Identify which cell holds the provided text, then report its [X, Y] central coordinate. 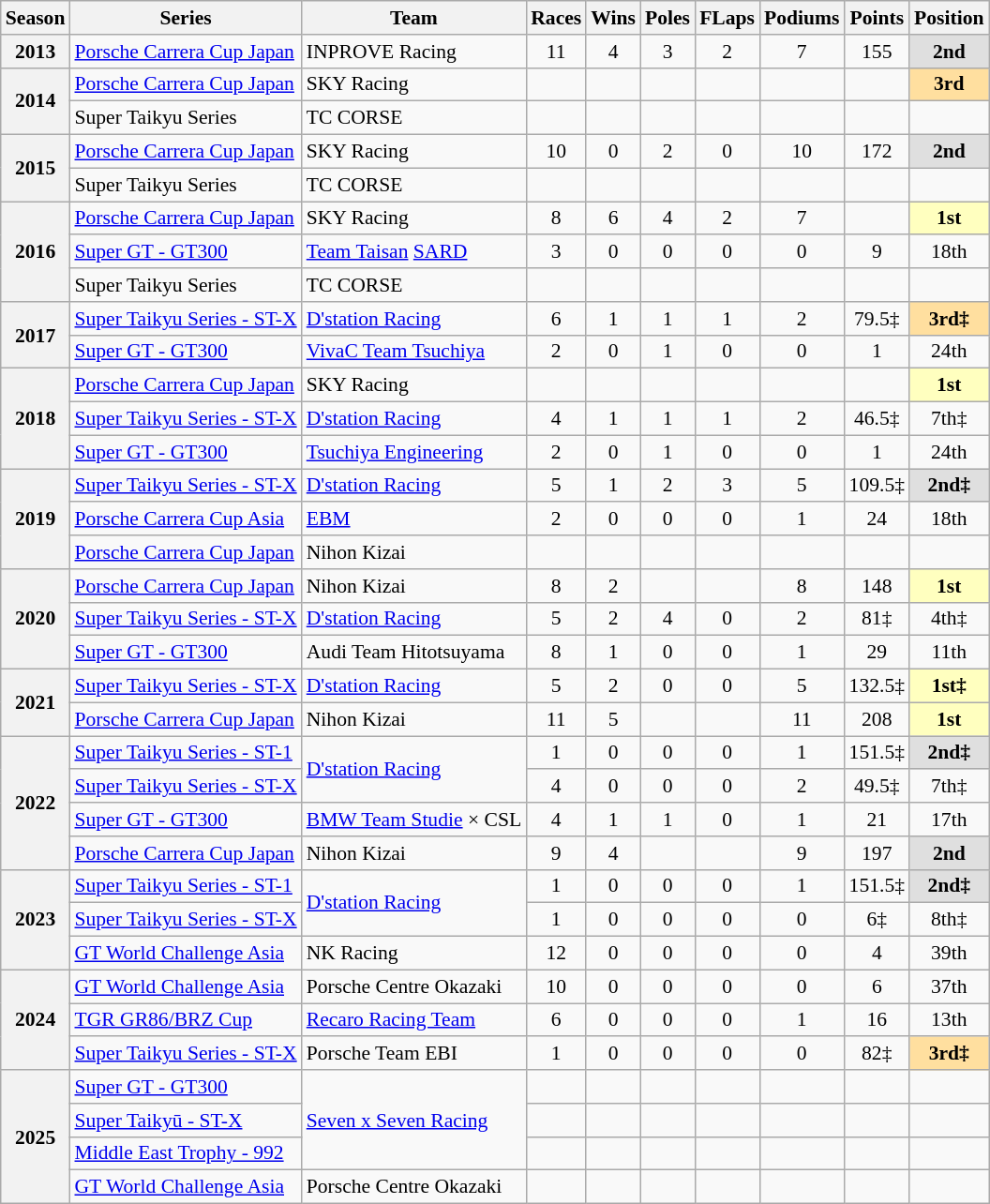
2022 [36, 803]
29 [877, 653]
2015 [36, 169]
2017 [36, 336]
79.5‡ [877, 319]
Races [556, 18]
11th [949, 653]
Wins [613, 18]
172 [877, 152]
2020 [36, 619]
VivaC Team Tsuchiya [414, 352]
2014 [36, 101]
Audi Team Hitotsuyama [414, 653]
Porsche Team EBI [414, 1054]
Middle East Trophy - 992 [186, 1153]
Team Taisan SARD [414, 252]
8th‡ [949, 920]
49.5‡ [877, 787]
2018 [36, 418]
21 [877, 820]
Tsuchiya Engineering [414, 452]
4th‡ [949, 619]
Podiums [802, 18]
Recaro Racing Team [414, 1020]
39th [949, 954]
EBM [414, 519]
197 [877, 853]
81‡ [877, 619]
2016 [36, 251]
37th [949, 986]
Team [414, 18]
2024 [36, 1020]
13th [949, 1020]
2021 [36, 703]
Super Taikyū - ST-X [186, 1121]
NK Racing [414, 954]
109.5‡ [877, 486]
6‡ [877, 920]
Poles [667, 18]
24 [877, 519]
1st‡ [949, 686]
Seven x Seven Racing [414, 1120]
FLaps [727, 18]
BMW Team Studie × CSL [414, 820]
Position [949, 18]
Points [877, 18]
INPROVE Racing [414, 52]
155 [877, 52]
2025 [36, 1136]
2023 [36, 919]
Series [186, 18]
TGR GR86/BRZ Cup [186, 1020]
3rd [949, 84]
17th [949, 820]
46.5‡ [877, 419]
132.5‡ [877, 686]
82‡ [877, 1054]
208 [877, 719]
Porsche Carrera Cup Asia [186, 519]
16 [877, 1020]
2013 [36, 52]
2019 [36, 519]
148 [877, 586]
Season [36, 18]
12 [556, 954]
